From the cell containing the given text, extract its center point as [x, y] coordinate. 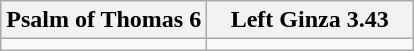
Left Ginza 3.43 [310, 20]
Psalm of Thomas 6 [104, 20]
